Locate the cell with the specified text and output its [x, y] center coordinate. 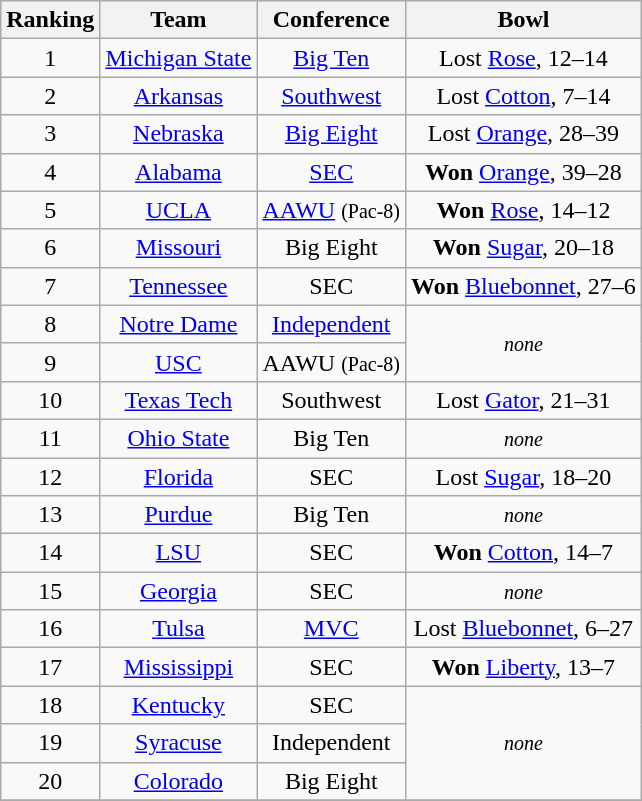
Lost Cotton, 7–14 [524, 96]
Ranking [50, 20]
Kentucky [178, 705]
Notre Dame [178, 324]
12 [50, 477]
Georgia [178, 591]
Tennessee [178, 286]
1 [50, 58]
MVC [332, 629]
Syracuse [178, 743]
19 [50, 743]
Mississippi [178, 667]
Missouri [178, 248]
Tulsa [178, 629]
5 [50, 210]
USC [178, 362]
18 [50, 705]
20 [50, 781]
Michigan State [178, 58]
Colorado [178, 781]
Lost Bluebonnet, 6–27 [524, 629]
Won Cotton, 14–7 [524, 553]
6 [50, 248]
UCLA [178, 210]
14 [50, 553]
Lost Sugar, 18–20 [524, 477]
7 [50, 286]
Nebraska [178, 134]
17 [50, 667]
Team [178, 20]
9 [50, 362]
Arkansas [178, 96]
8 [50, 324]
Texas Tech [178, 400]
Alabama [178, 172]
13 [50, 515]
Won Sugar, 20–18 [524, 248]
Won Orange, 39–28 [524, 172]
4 [50, 172]
2 [50, 96]
10 [50, 400]
Lost Gator, 21–31 [524, 400]
11 [50, 438]
Florida [178, 477]
LSU [178, 553]
Lost Rose, 12–14 [524, 58]
Ohio State [178, 438]
Won Rose, 14–12 [524, 210]
Purdue [178, 515]
Conference [332, 20]
Won Liberty, 13–7 [524, 667]
Bowl [524, 20]
15 [50, 591]
Lost Orange, 28–39 [524, 134]
16 [50, 629]
3 [50, 134]
Won Bluebonnet, 27–6 [524, 286]
